Find where the given text appears and provide that cell's center as [X, Y] coordinate. 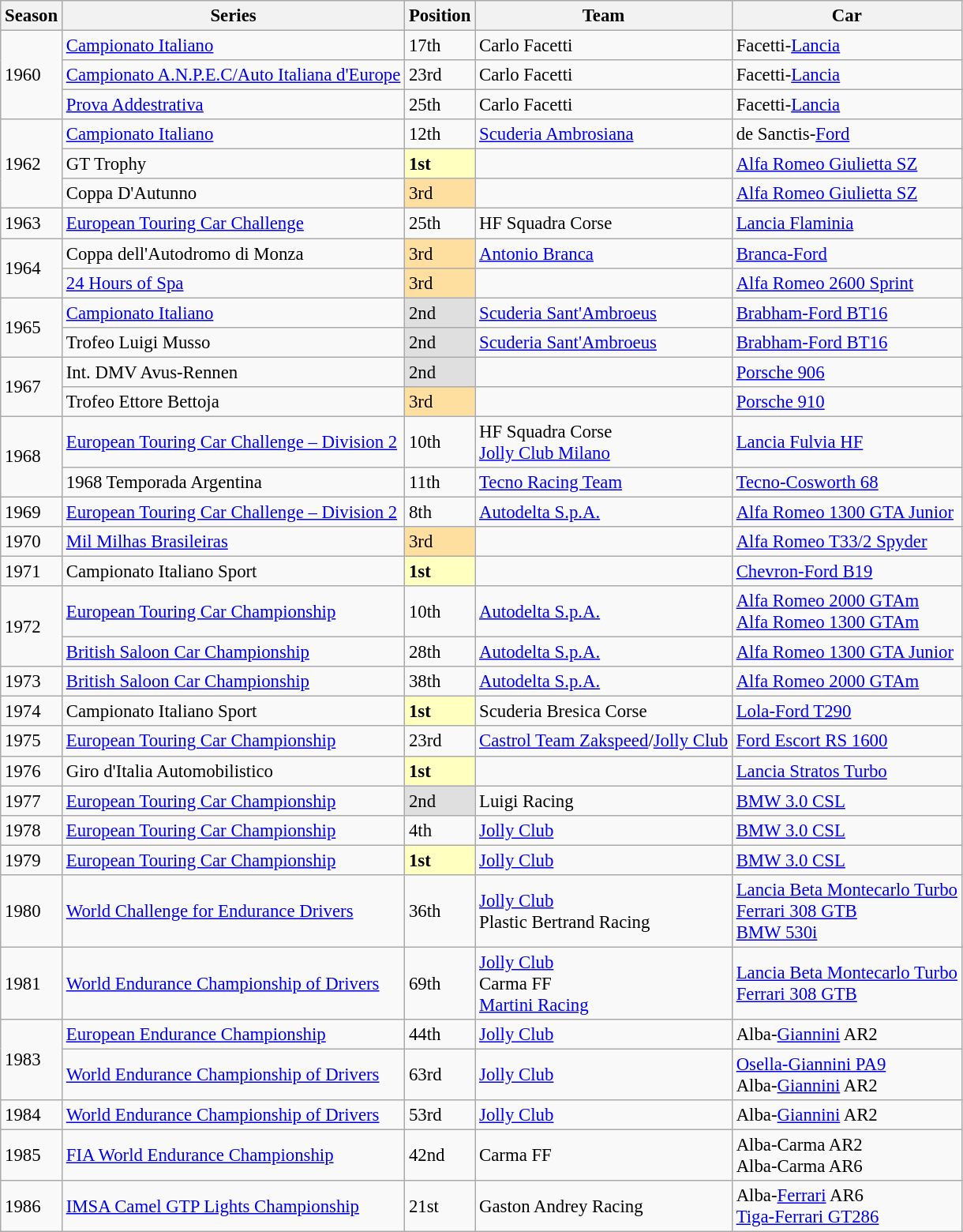
1976 [32, 771]
Giro d'Italia Automobilistico [233, 771]
Jolly ClubCarma FFMartini Racing [604, 983]
Scuderia Ambrosiana [604, 134]
Position [440, 16]
Tecno Racing Team [604, 483]
Antonio Branca [604, 254]
1978 [32, 830]
World Challenge for Endurance Drivers [233, 911]
4th [440, 830]
Alba-Carma AR2Alba-Carma AR6 [846, 1156]
Trofeo Ettore Bettoja [233, 402]
44th [440, 1035]
11th [440, 483]
European Endurance Championship [233, 1035]
Ford Escort RS 1600 [846, 742]
Lancia Beta Montecarlo TurboFerrari 308 GTBBMW 530i [846, 911]
Gaston Andrey Racing [604, 1207]
21st [440, 1207]
Mil Milhas Brasileiras [233, 542]
1962 [32, 164]
42nd [440, 1156]
Osella-Giannini PA9 Alba-Giannini AR2 [846, 1074]
Lancia Fulvia HF [846, 442]
Campionato A.N.P.E.C/Auto Italiana d'Europe [233, 75]
1968 Temporada Argentina [233, 483]
Scuderia Bresica Corse [604, 712]
Alfa Romeo 2600 Sprint [846, 283]
69th [440, 983]
Alfa Romeo 2000 GTAmAlfa Romeo 1300 GTAm [846, 611]
Coppa dell'Autodromo di Monza [233, 254]
Car [846, 16]
Castrol Team Zakspeed/Jolly Club [604, 742]
HF Squadra Corse [604, 223]
1975 [32, 742]
1965 [32, 327]
1983 [32, 1060]
Luigi Racing [604, 801]
1984 [32, 1115]
Porsche 906 [846, 372]
Coppa D'Autunno [233, 193]
1971 [32, 572]
Chevron-Ford B19 [846, 572]
1986 [32, 1207]
IMSA Camel GTP Lights Championship [233, 1207]
36th [440, 911]
1972 [32, 626]
Tecno-Cosworth 68 [846, 483]
Jolly ClubPlastic Bertrand Racing [604, 911]
Alfa Romeo T33/2 Spyder [846, 542]
1980 [32, 911]
53rd [440, 1115]
1968 [32, 456]
HF Squadra CorseJolly Club Milano [604, 442]
Alfa Romeo 2000 GTAm [846, 682]
European Touring Car Challenge [233, 223]
Branca-Ford [846, 254]
8th [440, 512]
FIA World Endurance Championship [233, 1156]
Team [604, 16]
Series [233, 16]
Lancia Flaminia [846, 223]
1985 [32, 1156]
de Sanctis-Ford [846, 134]
Porsche 910 [846, 402]
1960 [32, 76]
1970 [32, 542]
Alba-Ferrari AR6Tiga-Ferrari GT286 [846, 1207]
Season [32, 16]
38th [440, 682]
Carma FF [604, 1156]
1979 [32, 860]
Trofeo Luigi Musso [233, 342]
1963 [32, 223]
1977 [32, 801]
17th [440, 46]
GT Trophy [233, 164]
1974 [32, 712]
28th [440, 652]
63rd [440, 1074]
Int. DMV Avus-Rennen [233, 372]
12th [440, 134]
1981 [32, 983]
24 Hours of Spa [233, 283]
1967 [32, 387]
Prova Addestrativa [233, 105]
Lola-Ford T290 [846, 712]
Lancia Stratos Turbo [846, 771]
1969 [32, 512]
Lancia Beta Montecarlo TurboFerrari 308 GTB [846, 983]
1973 [32, 682]
1964 [32, 269]
